Scan for the cell matching the given text and deliver its [x, y] coordinate at center. 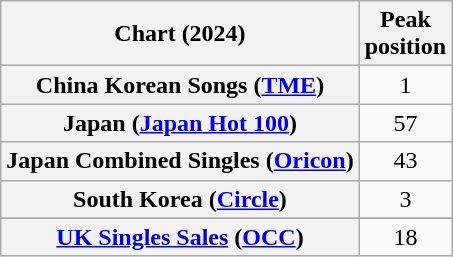
3 [405, 199]
43 [405, 161]
Japan (Japan Hot 100) [180, 123]
57 [405, 123]
18 [405, 237]
1 [405, 85]
Peakposition [405, 34]
UK Singles Sales (OCC) [180, 237]
Chart (2024) [180, 34]
Japan Combined Singles (Oricon) [180, 161]
South Korea (Circle) [180, 199]
China Korean Songs (TME) [180, 85]
